Scan for the cell matching the given text and deliver its (X, Y) coordinate at center. 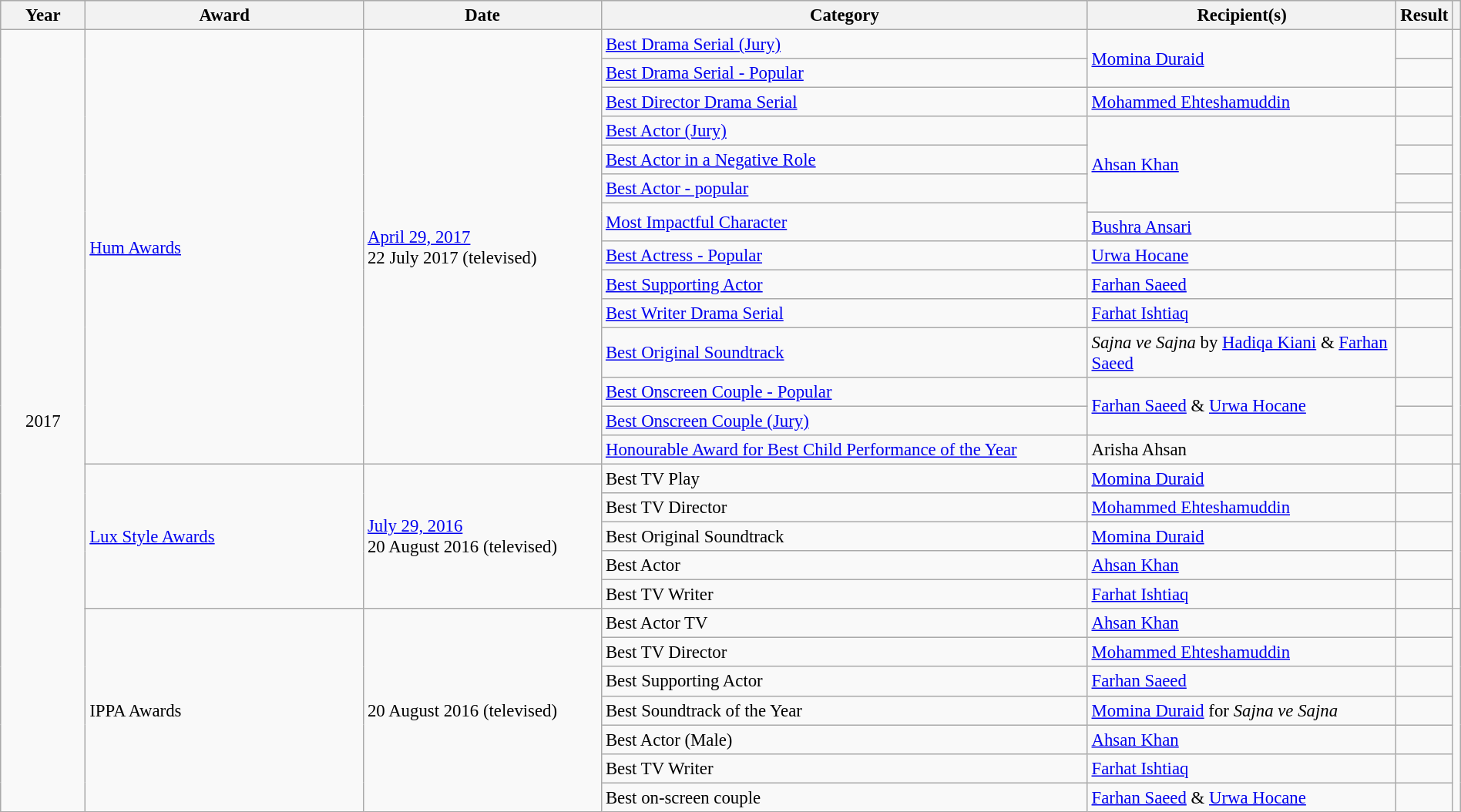
Best Writer Drama Serial (845, 313)
Year (43, 15)
Momina Duraid for Sajna ve Sajna (1242, 710)
Best Actor - popular (845, 189)
Honourable Award for Best Child Performance of the Year (845, 450)
Best TV Play (845, 478)
Date (482, 15)
Best Actor in a Negative Role (845, 160)
Best Actor (Male) (845, 740)
Best Actress - Popular (845, 255)
Best Soundtrack of the Year (845, 710)
July 29, 201620 August 2016 (televised) (482, 536)
Best Actor TV (845, 623)
Bushra Ansari (1242, 226)
Best Onscreen Couple - Popular (845, 392)
Award (225, 15)
Best Drama Serial (Jury) (845, 45)
Best Director Drama Serial (845, 102)
Arisha Ahsan (1242, 450)
Sajna ve Sajna by Hadiqa Kiani & Farhan Saeed (1242, 353)
Recipient(s) (1242, 15)
Best Drama Serial - Popular (845, 73)
IPPA Awards (225, 710)
April 29, 201722 July 2017 (televised) (482, 247)
Urwa Hocane (1242, 255)
Best Onscreen Couple (Jury) (845, 421)
20 August 2016 (televised) (482, 710)
Lux Style Awards (225, 536)
Most Impactful Character (845, 222)
Result (1424, 15)
Best Actor (845, 565)
Best Actor (Jury) (845, 131)
Best on-screen couple (845, 797)
Category (845, 15)
Hum Awards (225, 247)
2017 (43, 421)
